Identify which cell holds the provided text, then report its [X, Y] central coordinate. 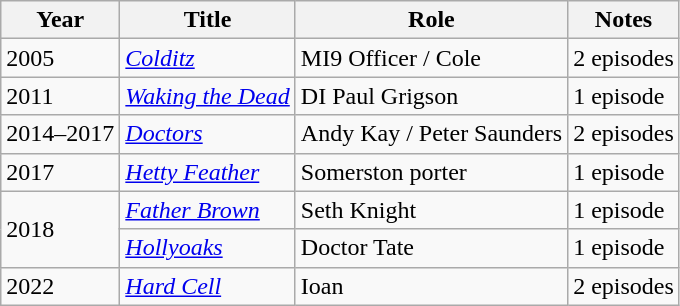
2005 [60, 58]
2018 [60, 229]
Title [208, 20]
2014–2017 [60, 134]
Andy Kay / Peter Saunders [431, 134]
2011 [60, 96]
Year [60, 20]
MI9 Officer / Cole [431, 58]
2022 [60, 286]
Role [431, 20]
Ioan [431, 286]
Somerston porter [431, 172]
Doctors [208, 134]
Hetty Feather [208, 172]
Hollyoaks [208, 248]
Waking the Dead [208, 96]
Seth Knight [431, 210]
Doctor Tate [431, 248]
Notes [624, 20]
Colditz [208, 58]
DI Paul Grigson [431, 96]
Hard Cell [208, 286]
Father Brown [208, 210]
2017 [60, 172]
